Provide the [x, y] coordinate of the cell's center where the given text is located.  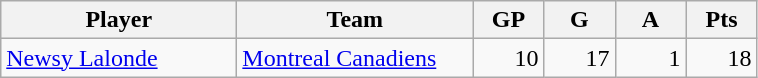
1 [650, 58]
G [580, 20]
Team [355, 20]
Pts [722, 20]
GP [508, 20]
18 [722, 58]
17 [580, 58]
10 [508, 58]
A [650, 20]
Newsy Lalonde [119, 58]
Montreal Canadiens [355, 58]
Player [119, 20]
